Detect which cell encompasses the target text, then output its (X, Y) center coordinate. 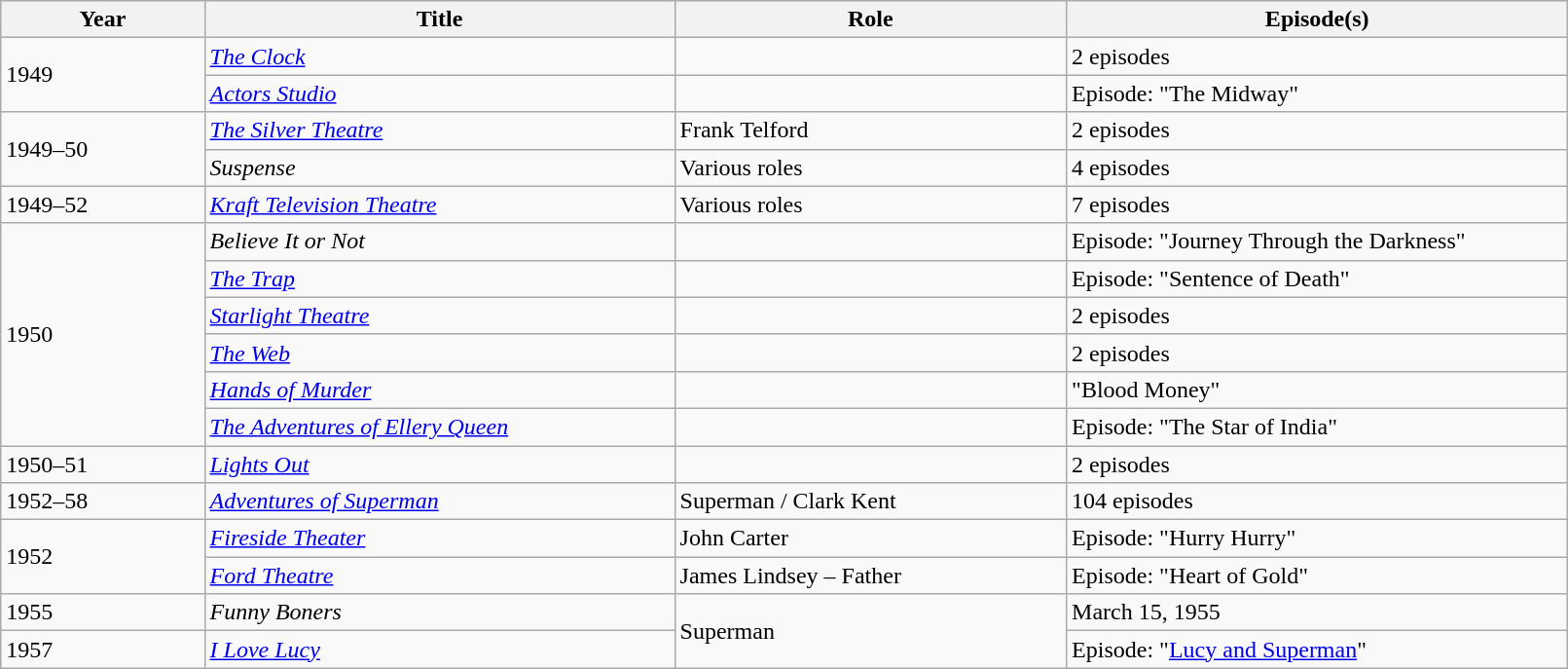
Actors Studio (440, 93)
Episode: "The Midway" (1318, 93)
March 15, 1955 (1318, 613)
Episode: "Journey Through the Darkness" (1318, 242)
I Love Lucy (440, 650)
The Clock (440, 56)
1949–50 (103, 149)
James Lindsey – Father (870, 576)
1952 (103, 557)
The Web (440, 353)
The Adventures of Ellery Queen (440, 427)
John Carter (870, 539)
Episode: "Hurry Hurry" (1318, 539)
The Silver Theatre (440, 130)
Hands of Murder (440, 390)
Funny Boners (440, 613)
Episode(s) (1318, 19)
Lights Out (440, 465)
Episode: "The Star of India" (1318, 427)
Ford Theatre (440, 576)
Year (103, 19)
1950–51 (103, 465)
Kraft Television Theatre (440, 204)
The Trap (440, 279)
1949 (103, 75)
1957 (103, 650)
104 episodes (1318, 502)
1949–52 (103, 204)
Suspense (440, 167)
Episode: "Sentence of Death" (1318, 279)
Starlight Theatre (440, 316)
Episode: "Heart of Gold" (1318, 576)
"Blood Money" (1318, 390)
Adventures of Superman (440, 502)
7 episodes (1318, 204)
Believe It or Not (440, 242)
Role (870, 19)
Title (440, 19)
1952–58 (103, 502)
4 episodes (1318, 167)
Frank Telford (870, 130)
Superman (870, 631)
Episode: "Lucy and Superman" (1318, 650)
Fireside Theater (440, 539)
Superman / Clark Kent (870, 502)
1950 (103, 334)
1955 (103, 613)
